Return (x, y) of the center of cell containing provided text 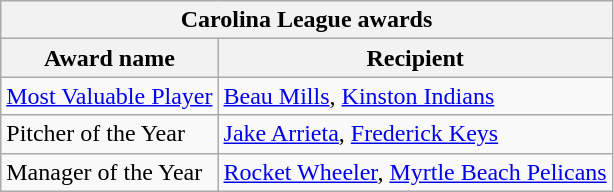
Manager of the Year (110, 172)
Recipient (415, 58)
Award name (110, 58)
Rocket Wheeler, Myrtle Beach Pelicans (415, 172)
Carolina League awards (306, 20)
Most Valuable Player (110, 96)
Pitcher of the Year (110, 134)
Jake Arrieta, Frederick Keys (415, 134)
Beau Mills, Kinston Indians (415, 96)
